Identify which cell holds the provided text, then report its (X, Y) central coordinate. 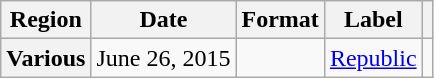
June 26, 2015 (164, 58)
Label (373, 20)
Republic (373, 58)
Date (164, 20)
Various (46, 58)
Region (46, 20)
Format (280, 20)
